Find where the given text appears and provide that cell's center as (X, Y) coordinate. 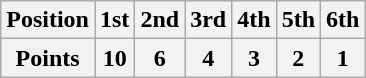
4th (254, 20)
3 (254, 58)
3rd (208, 20)
6 (160, 58)
2 (298, 58)
10 (114, 58)
1 (343, 58)
Points (48, 58)
4 (208, 58)
6th (343, 20)
1st (114, 20)
Position (48, 20)
2nd (160, 20)
5th (298, 20)
